Extract the (x, y) coordinate from the center of the cell holding the provided text.  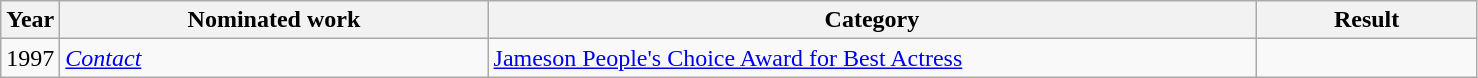
1997 (30, 58)
Jameson People's Choice Award for Best Actress (872, 58)
Contact (274, 58)
Result (1366, 20)
Year (30, 20)
Nominated work (274, 20)
Category (872, 20)
